Return the (X, Y) coordinate for the center point of the cell that contains the specified text.  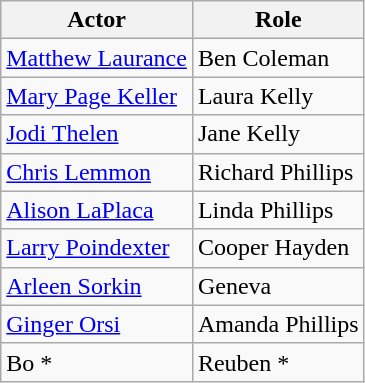
Larry Poindexter (97, 248)
Alison LaPlaca (97, 210)
Actor (97, 20)
Richard Phillips (278, 172)
Chris Lemmon (97, 172)
Cooper Hayden (278, 248)
Matthew Laurance (97, 58)
Geneva (278, 286)
Ben Coleman (278, 58)
Mary Page Keller (97, 96)
Laura Kelly (278, 96)
Bo * (97, 362)
Role (278, 20)
Reuben * (278, 362)
Linda Phillips (278, 210)
Arleen Sorkin (97, 286)
Jodi Thelen (97, 134)
Amanda Phillips (278, 324)
Ginger Orsi (97, 324)
Jane Kelly (278, 134)
